Provide the (X, Y) coordinate of the cell's center where the given text is located.  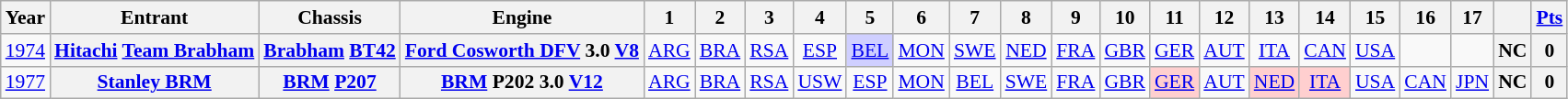
14 (1325, 17)
Stanley BRM (155, 82)
11 (1175, 17)
17 (1472, 17)
2 (720, 17)
USW (819, 82)
Engine (522, 17)
BRM P202 3.0 V12 (522, 82)
13 (1274, 17)
3 (769, 17)
10 (1125, 17)
15 (1376, 17)
16 (1425, 17)
1974 (26, 50)
6 (921, 17)
5 (869, 17)
7 (975, 17)
4 (819, 17)
12 (1224, 17)
1 (669, 17)
Year (26, 17)
8 (1027, 17)
Pts (1549, 17)
Ford Cosworth DFV 3.0 V8 (522, 50)
Hitachi Team Brabham (155, 50)
Chassis (330, 17)
JPN (1472, 82)
Entrant (155, 17)
9 (1075, 17)
1977 (26, 82)
BRM P207 (330, 82)
Brabham BT42 (330, 50)
